Capture the cell that displays the provided text and extract its (X, Y) central coordinate. 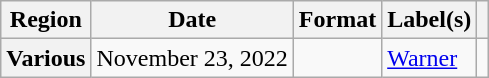
Region (46, 20)
Format (337, 20)
Warner (430, 58)
November 23, 2022 (192, 58)
Various (46, 58)
Date (192, 20)
Label(s) (430, 20)
